Return [X, Y] of the center of cell containing provided text 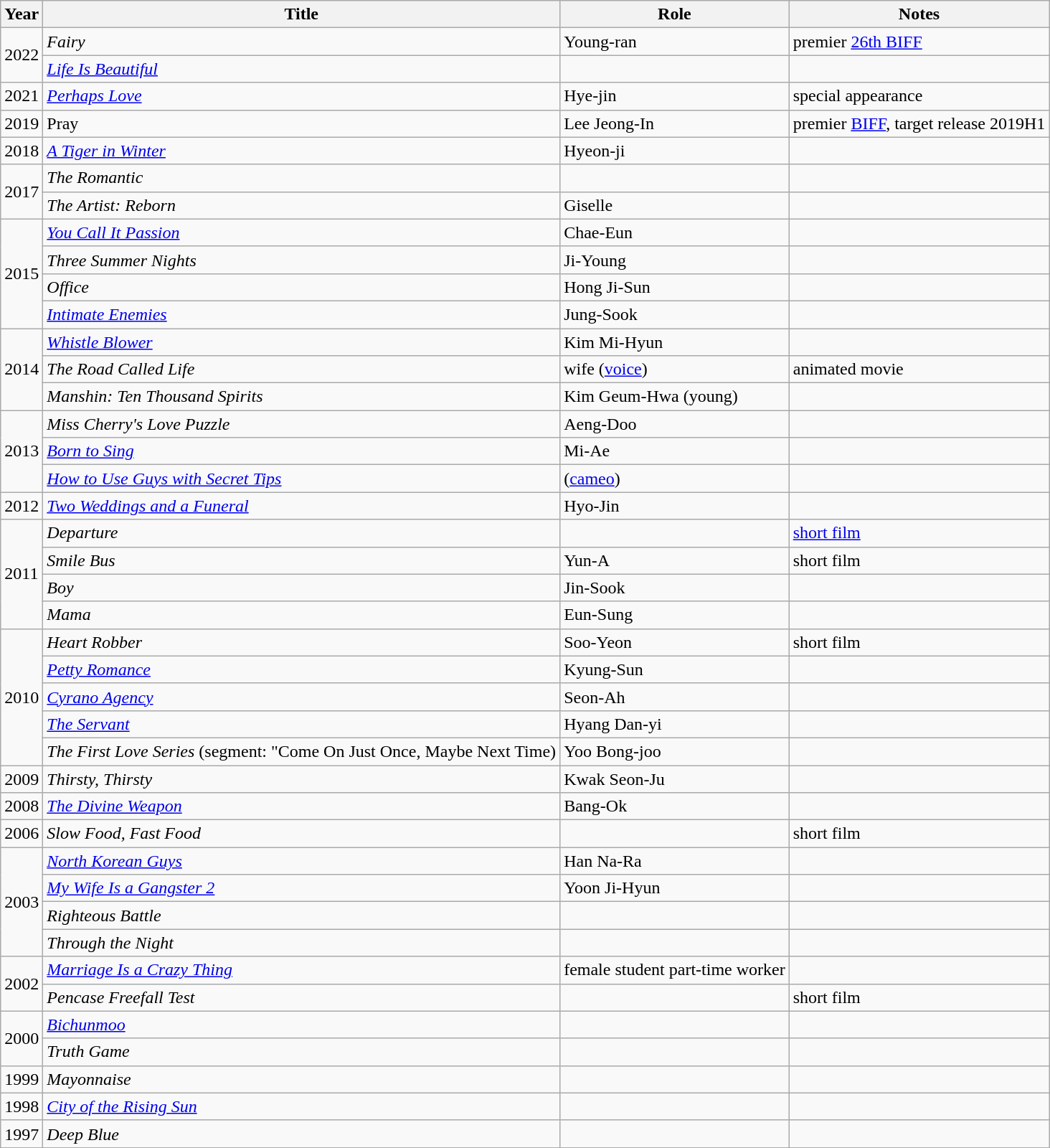
Hyo-Jin [675, 506]
The Road Called Life [301, 370]
Jin-Sook [675, 588]
2021 [22, 96]
2010 [22, 697]
Hyeon-ji [675, 151]
Born to Sing [301, 451]
Hye-jin [675, 96]
Hong Ji-Sun [675, 287]
Manshin: Ten Thousand Spirits [301, 397]
Whistle Blower [301, 342]
Deep Blue [301, 1134]
(cameo) [675, 479]
Han Na-Ra [675, 861]
2015 [22, 273]
The Artist: Reborn [301, 205]
Kwak Seon-Ju [675, 778]
Thirsty, Thirsty [301, 778]
You Call It Passion [301, 232]
Kyung-Sun [675, 669]
Jung-Sook [675, 314]
wife (voice) [675, 370]
Mayonnaise [301, 1079]
Giselle [675, 205]
Bang-Ok [675, 806]
premier 26th BIFF [919, 42]
Perhaps Love [301, 96]
Yoon Ji-Hyun [675, 888]
City of the Rising Sun [301, 1106]
2012 [22, 506]
Marriage Is a Crazy Thing [301, 970]
1998 [22, 1106]
Year [22, 14]
female student part-time worker [675, 970]
Three Summer Nights [301, 260]
2013 [22, 451]
2006 [22, 834]
2017 [22, 192]
Petty Romance [301, 669]
2014 [22, 370]
animated movie [919, 370]
Two Weddings and a Funeral [301, 506]
My Wife Is a Gangster 2 [301, 888]
Bichunmoo [301, 1025]
The Servant [301, 724]
Office [301, 287]
The Romantic [301, 178]
2003 [22, 902]
North Korean Guys [301, 861]
Role [675, 14]
2019 [22, 123]
1997 [22, 1134]
Pencase Freefall Test [301, 997]
premier BIFF, target release 2019H1 [919, 123]
Yun-A [675, 560]
2008 [22, 806]
2011 [22, 574]
Fairy [301, 42]
Kim Geum-Hwa (young) [675, 397]
Young-ran [675, 42]
A Tiger in Winter [301, 151]
Departure [301, 533]
Lee Jeong-In [675, 123]
Righteous Battle [301, 916]
special appearance [919, 96]
Heart Robber [301, 642]
Mama [301, 615]
Ji-Young [675, 260]
Through the Night [301, 943]
Slow Food, Fast Food [301, 834]
Hyang Dan-yi [675, 724]
Soo-Yeon [675, 642]
Intimate Enemies [301, 314]
Miss Cherry's Love Puzzle [301, 424]
The First Love Series (segment: "Come On Just Once, Maybe Next Time) [301, 751]
Pray [301, 123]
Mi-Ae [675, 451]
2009 [22, 778]
2018 [22, 151]
Life Is Beautiful [301, 69]
Chae-Eun [675, 232]
2022 [22, 55]
Yoo Bong-joo [675, 751]
Aeng-Doo [675, 424]
Smile Bus [301, 560]
1999 [22, 1079]
Notes [919, 14]
The Divine Weapon [301, 806]
Kim Mi-Hyun [675, 342]
Title [301, 14]
Truth Game [301, 1052]
Boy [301, 588]
2000 [22, 1038]
Seon-Ah [675, 697]
How to Use Guys with Secret Tips [301, 479]
2002 [22, 984]
Eun-Sung [675, 615]
Cyrano Agency [301, 697]
